Locate the cell with the specified text and output its (x, y) center coordinate. 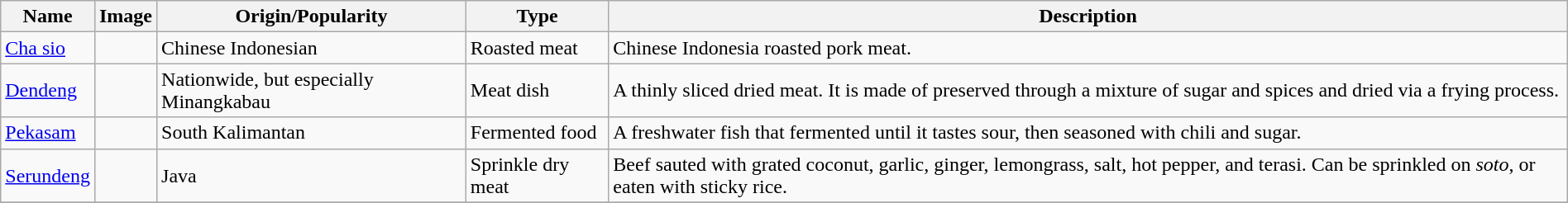
South Kalimantan (312, 133)
A thinly sliced dried meat. It is made of preserved through a mixture of sugar and spices and dried via a frying process. (1088, 91)
Cha sio (48, 48)
Chinese Indonesian (312, 48)
A freshwater fish that fermented until it tastes sour, then seasoned with chili and sugar. (1088, 133)
Pekasam (48, 133)
Dendeng (48, 91)
Type (538, 17)
Java (312, 175)
Name (48, 17)
Beef sauted with grated coconut, garlic, ginger, lemongrass, salt, hot pepper, and terasi. Can be sprinkled on soto, or eaten with sticky rice. (1088, 175)
Origin/Popularity (312, 17)
Fermented food (538, 133)
Description (1088, 17)
Roasted meat (538, 48)
Serundeng (48, 175)
Meat dish (538, 91)
Sprinkle dry meat (538, 175)
Nationwide, but especially Minangkabau (312, 91)
Chinese Indonesia roasted pork meat. (1088, 48)
Image (126, 17)
